Pinpoint the cell where the given text exists, returning its [x, y] midpoint coordinate. 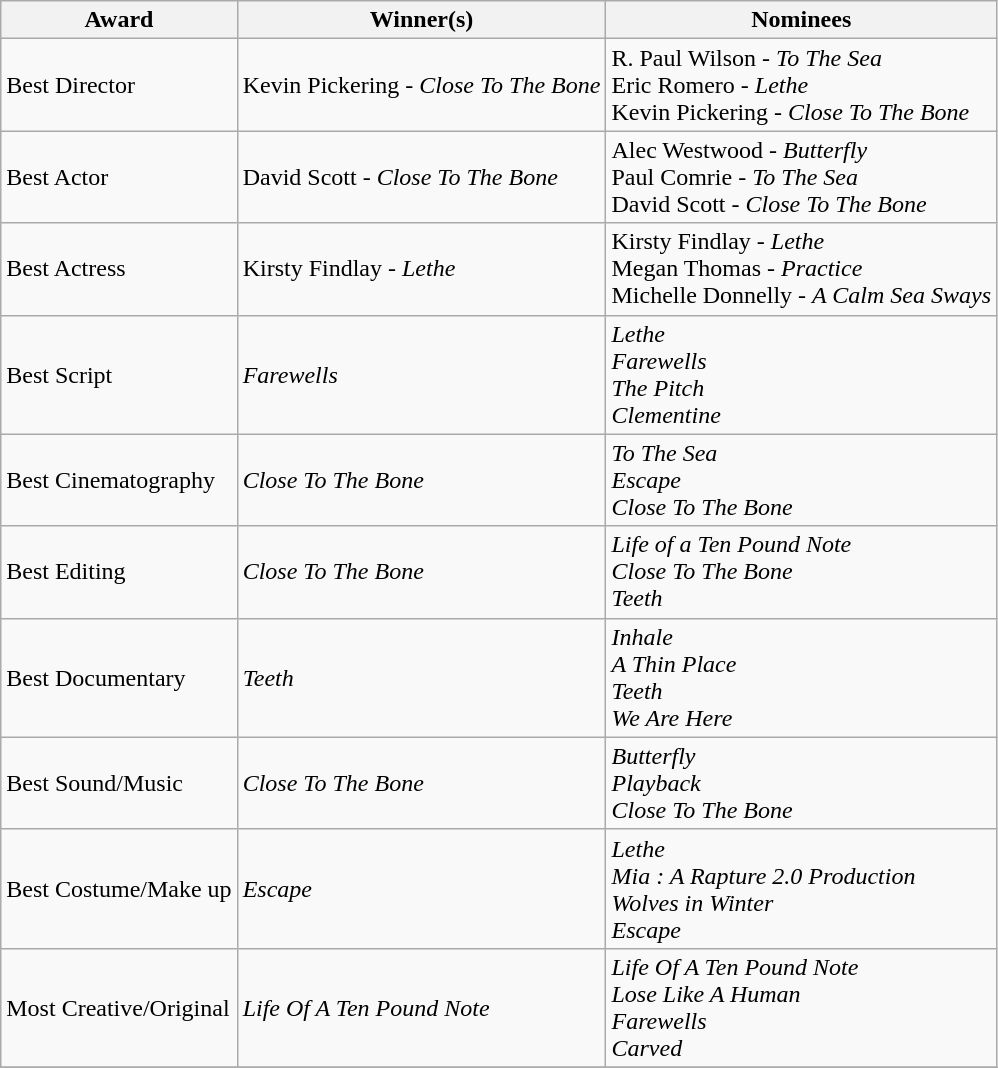
Most Creative/Original [119, 1008]
Best Actress [119, 269]
ButterflyPlaybackClose To The Bone [802, 783]
Escape [422, 888]
LetheFarewellsThe PitchClementine [802, 374]
Kirsty Findlay - LetheMegan Thomas - PracticeMichelle Donnelly - A Calm Sea Sways [802, 269]
David Scott - Close To The Bone [422, 177]
Best Director [119, 85]
Life Of A Ten Pound NoteLose Like A HumanFarewellsCarved [802, 1008]
R. Paul Wilson - To The SeaEric Romero - LetheKevin Pickering - Close To The Bone [802, 85]
Best Cinematography [119, 480]
Kevin Pickering - Close To The Bone [422, 85]
Nominees [802, 20]
Award [119, 20]
To The SeaEscapeClose To The Bone [802, 480]
Teeth [422, 678]
Best Actor [119, 177]
Best Documentary [119, 678]
Winner(s) [422, 20]
Best Script [119, 374]
LetheMia : A Rapture 2.0 ProductionWolves in WinterEscape [802, 888]
Farewells [422, 374]
Life of a Ten Pound NoteClose To The BoneTeeth [802, 572]
InhaleA Thin PlaceTeethWe Are Here [802, 678]
Best Costume/Make up [119, 888]
Best Sound/Music [119, 783]
Life Of A Ten Pound Note [422, 1008]
Kirsty Findlay - Lethe [422, 269]
Alec Westwood - ButterflyPaul Comrie - To The SeaDavid Scott - Close To The Bone [802, 177]
Best Editing [119, 572]
